From the cell containing the given text, extract its center point as [X, Y] coordinate. 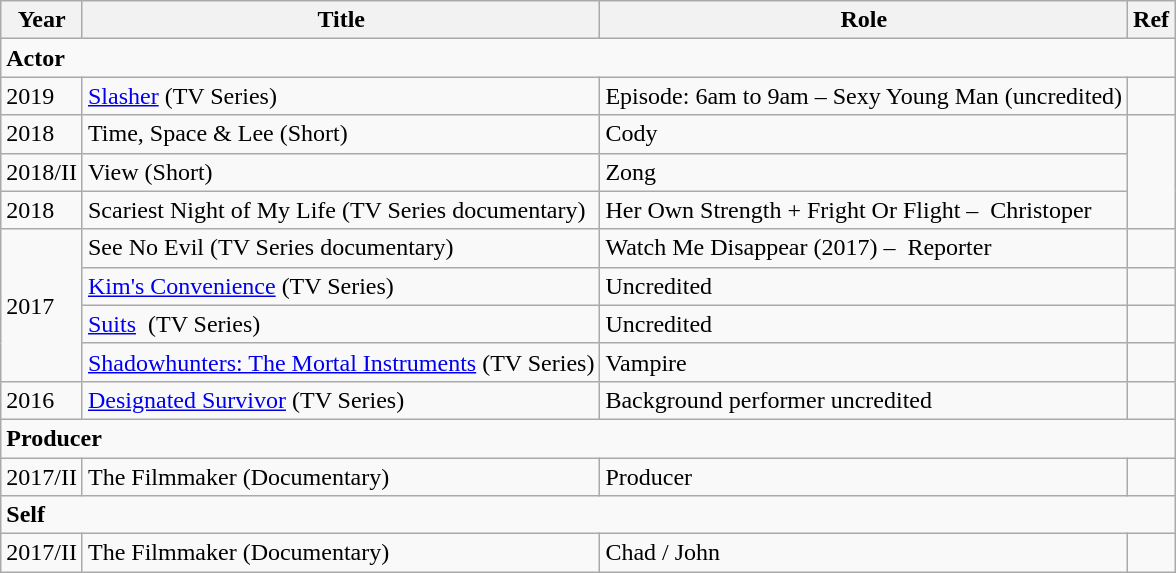
View (Short) [340, 172]
Slasher (TV Series) [340, 96]
2016 [42, 400]
Scariest Night of My Life (TV Series documentary) [340, 210]
2017 [42, 305]
Self [588, 515]
2019 [42, 96]
Actor [588, 58]
2018/II [42, 172]
Watch Me Disappear (2017) – Reporter [864, 248]
Zong [864, 172]
Cody [864, 134]
See No Evil (TV Series documentary) [340, 248]
Suits (TV Series) [340, 324]
Title [340, 20]
Background performer uncredited [864, 400]
Chad / John [864, 553]
Year [42, 20]
Designated Survivor (TV Series) [340, 400]
Role [864, 20]
Kim's Convenience (TV Series) [340, 286]
Vampire [864, 362]
Shadowhunters: The Mortal Instruments (TV Series) [340, 362]
Episode: 6am to 9am – Sexy Young Man (uncredited) [864, 96]
Her Own Strength + Fright Or Flight – Christoper [864, 210]
Ref [1152, 20]
Time, Space & Lee (Short) [340, 134]
